Pinpoint the cell where the given text exists, returning its (x, y) midpoint coordinate. 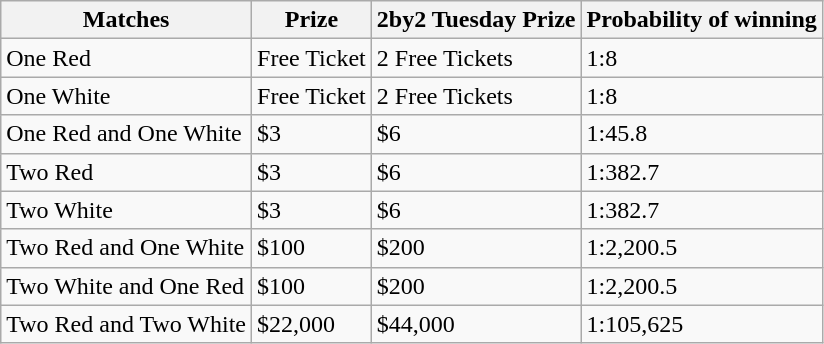
$44,000 (476, 324)
Prize (312, 20)
2by2 Tuesday Prize (476, 20)
Two Red and One White (126, 248)
Two Red (126, 172)
One Red and One White (126, 134)
One Red (126, 58)
One White (126, 96)
$22,000 (312, 324)
Two White (126, 210)
Two Red and Two White (126, 324)
1:105,625 (702, 324)
Matches (126, 20)
1:45.8 (702, 134)
Probability of winning (702, 20)
Two White and One Red (126, 286)
